Return [x, y] of the center of cell containing provided text 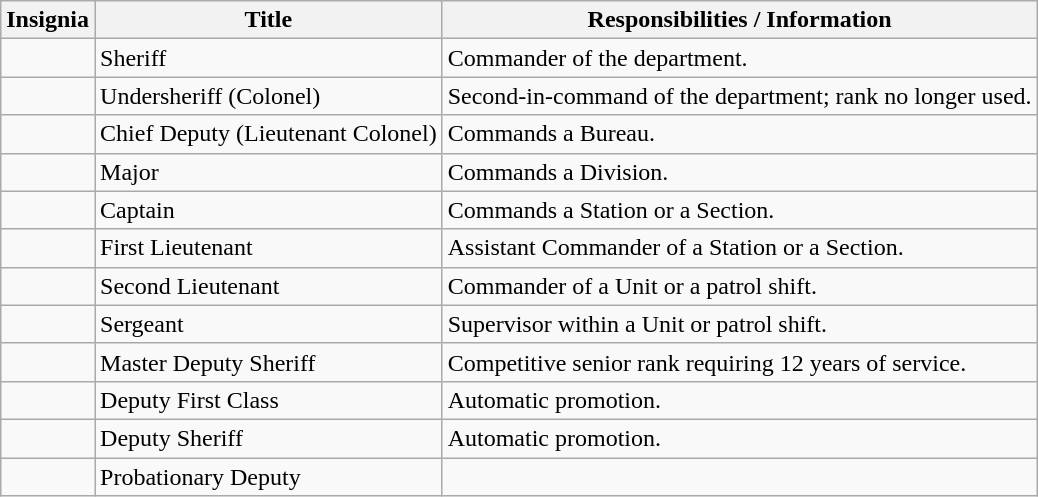
Chief Deputy (Lieutenant Colonel) [269, 134]
Assistant Commander of a Station or a Section. [740, 248]
Commands a Division. [740, 172]
Commander of the department. [740, 58]
Responsibilities / Information [740, 20]
Supervisor within a Unit or patrol shift. [740, 324]
Major [269, 172]
Commands a Station or a Section. [740, 210]
Master Deputy Sheriff [269, 362]
Sergeant [269, 324]
Undersheriff (Colonel) [269, 96]
Second-in-command of the department; rank no longer used. [740, 96]
Commands a Bureau. [740, 134]
First Lieutenant [269, 248]
Title [269, 20]
Second Lieutenant [269, 286]
Commander of a Unit or a patrol shift. [740, 286]
Deputy Sheriff [269, 438]
Competitive senior rank requiring 12 years of service. [740, 362]
Insignia [48, 20]
Probationary Deputy [269, 477]
Sheriff [269, 58]
Deputy First Class [269, 400]
Captain [269, 210]
